Output the (x, y) coordinate of the center of the cell containing the given text.  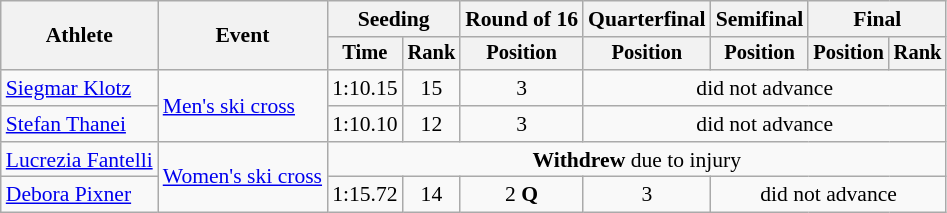
Quarterfinal (647, 19)
2 Q (522, 195)
Debora Pixner (80, 195)
1:10.10 (364, 124)
1:15.72 (364, 195)
Siegmar Klotz (80, 88)
Time (364, 54)
Round of 16 (522, 19)
Women's ski cross (242, 178)
14 (432, 195)
Withdrew due to injury (636, 160)
Men's ski cross (242, 106)
Stefan Thanei (80, 124)
Seeding (394, 19)
Lucrezia Fantelli (80, 160)
15 (432, 88)
Semifinal (760, 19)
Athlete (80, 36)
Event (242, 36)
12 (432, 124)
1:10.15 (364, 88)
Final (877, 19)
